Detect which cell encompasses the target text, then output its (X, Y) center coordinate. 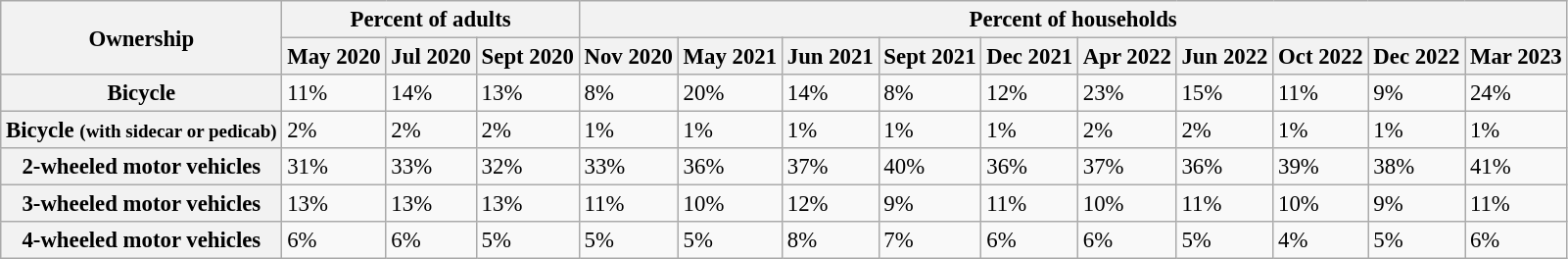
Mar 2023 (1516, 57)
15% (1224, 93)
Bicycle (with sidecar or pedicab) (141, 130)
Jun 2021 (831, 57)
40% (930, 167)
7% (930, 240)
Sept 2021 (930, 57)
Jul 2020 (431, 57)
Dec 2022 (1416, 57)
Ownership (141, 37)
32% (527, 167)
2-wheeled motor vehicles (141, 167)
20% (730, 93)
31% (334, 167)
24% (1516, 93)
Bicycle (141, 93)
4-wheeled motor vehicles (141, 240)
4% (1320, 240)
Apr 2022 (1126, 57)
41% (1516, 167)
Sept 2020 (527, 57)
38% (1416, 167)
Jun 2022 (1224, 57)
Dec 2021 (1030, 57)
Percent of adults (431, 20)
May 2020 (334, 57)
39% (1320, 167)
Percent of households (1073, 20)
3-wheeled motor vehicles (141, 204)
23% (1126, 93)
Oct 2022 (1320, 57)
May 2021 (730, 57)
Nov 2020 (629, 57)
